Detect which cell encompasses the target text, then output its (X, Y) center coordinate. 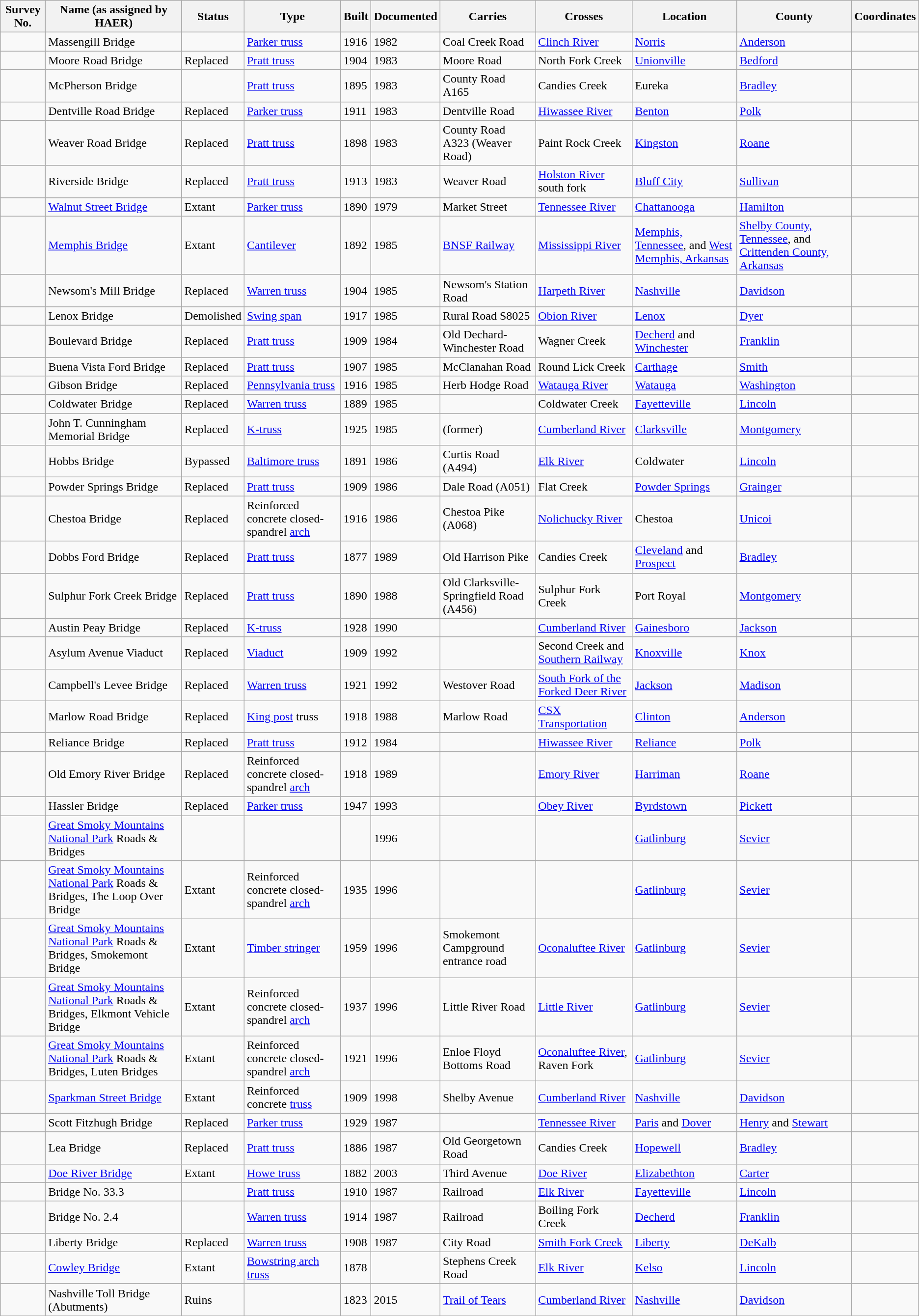
Bridge No. 33.3 (114, 1192)
City Road (487, 1242)
Oconaluftee River, Raven Fork (584, 1059)
Emory River (584, 774)
1979 (405, 207)
Obion River (584, 316)
1913 (356, 182)
Rural Road S8025 (487, 316)
Harriman (684, 774)
Moore Road (487, 60)
Howe truss (293, 1173)
1882 (356, 1173)
Great Smoky Mountains National Park Roads & Bridges, Luten Bridges (114, 1059)
Bridge No. 2.4 (114, 1217)
Nashville Toll Bridge (Abutments) (114, 1299)
Doe River Bridge (114, 1173)
Bluff City (684, 182)
Baltimore truss (293, 462)
Viaduct (293, 653)
Washington (794, 385)
Harpeth River (584, 291)
Newsom's Station Road (487, 291)
1917 (356, 316)
Type (293, 17)
Memphis, Tennessee, and West Memphis, Arkansas (684, 246)
South Fork of the Forked Deer River (584, 685)
1892 (356, 246)
Weaver Road Bridge (114, 143)
Watauga River (584, 385)
Coal Creek Road (487, 42)
1928 (356, 628)
Crosses (584, 17)
Smith (794, 367)
Cowley Bridge (114, 1268)
Name (as assigned by HAER) (114, 17)
Weaver Road (487, 182)
Hopewell (684, 1148)
1823 (356, 1299)
Stephens Creek Road (487, 1268)
1910 (356, 1192)
1895 (356, 85)
Pickett (794, 806)
Unicoi (794, 519)
Old Dechard-Winchester Road (487, 341)
1886 (356, 1148)
Survey No. (23, 17)
North Fork Creek (584, 60)
Lenox Bridge (114, 316)
Old Clarksville-Springfield Road (A456) (487, 596)
Coldwater Bridge (114, 404)
1891 (356, 462)
Clinton (684, 717)
Kelso (684, 1268)
Smokemont Campground entrance road (487, 949)
1877 (356, 557)
2003 (405, 1173)
Carthage (684, 367)
Ruins (213, 1299)
Liberty Bridge (114, 1242)
Pennsylvania truss (293, 385)
Campbell's Levee Bridge (114, 685)
Reliance Bridge (114, 742)
Riverside Bridge (114, 182)
1935 (356, 890)
1914 (356, 1217)
Boulevard Bridge (114, 341)
Norris (684, 42)
Coldwater Creek (584, 404)
McPherson Bridge (114, 85)
Shelby County, Tennessee, and Crittenden County, Arkansas (794, 246)
Byrdstown (684, 806)
Documented (405, 17)
Sullivan (794, 182)
1998 (405, 1097)
King post truss (293, 717)
Lenox (684, 316)
1912 (356, 742)
1947 (356, 806)
1907 (356, 367)
Great Smoky Mountains National Park Roads & Bridges, Smokemont Bridge (114, 949)
Sulphur Fork Creek (584, 596)
Old Harrison Pike (487, 557)
County (794, 17)
Gainesboro (684, 628)
Built (356, 17)
Smith Fork Creek (584, 1242)
Buena Vista Ford Bridge (114, 367)
1878 (356, 1268)
1993 (405, 806)
John T. Cunningham Memorial Bridge (114, 429)
Little River Road (487, 1007)
Eureka (684, 85)
Marlow Road Bridge (114, 717)
Second Creek and Southern Railway (584, 653)
Swing span (293, 316)
2015 (405, 1299)
Unionville (684, 60)
1908 (356, 1242)
Cantilever (293, 246)
Powder Springs Bridge (114, 487)
Sulphur Fork Creek Bridge (114, 596)
Coordinates (885, 17)
Elizabethton (684, 1173)
Benton (684, 111)
Grainger (794, 487)
Chestoa Bridge (114, 519)
Doe River (584, 1173)
Watauga (684, 385)
Demolished (213, 316)
Timber stringer (293, 949)
Coldwater (684, 462)
Enloe Floyd Bottoms Road (487, 1059)
1990 (405, 628)
Great Smoky Mountains National Park Roads & Bridges (114, 838)
Curtis Road (A494) (487, 462)
Hamilton (794, 207)
DeKalb (794, 1242)
Austin Peay Bridge (114, 628)
Clinch River (584, 42)
Round Lick Creek (584, 367)
Dyer (794, 316)
BNSF Railway (487, 246)
Little River (584, 1007)
Henry and Stewart (794, 1123)
Cleveland and Prospect (684, 557)
Knoxville (684, 653)
Bedford (794, 60)
Madison (794, 685)
Mississippi River (584, 246)
Carries (487, 17)
1982 (405, 42)
Third Avenue (487, 1173)
Walnut Street Bridge (114, 207)
1937 (356, 1007)
County Road A323 (Weaver Road) (487, 143)
1889 (356, 404)
Carter (794, 1173)
Chestoa (684, 519)
Chattanooga (684, 207)
Sparkman Street Bridge (114, 1097)
Lea Bridge (114, 1148)
Dentville Road Bridge (114, 111)
Reinforced concrete truss (293, 1097)
Moore Road Bridge (114, 60)
Oconaluftee River (584, 949)
Decherd (684, 1217)
Reliance (684, 742)
Great Smoky Mountains National Park Roads & Bridges, Elkmont Vehicle Bridge (114, 1007)
Flat Creek (584, 487)
1911 (356, 111)
1925 (356, 429)
Old Emory River Bridge (114, 774)
Trail of Tears (487, 1299)
Herb Hodge Road (487, 385)
Market Street (487, 207)
Port Royal (684, 596)
County Road A165 (487, 85)
Wagner Creek (584, 341)
Chestoa Pike (A068) (487, 519)
Knox (794, 653)
Asylum Avenue Viaduct (114, 653)
Great Smoky Mountains National Park Roads & Bridges, The Loop Over Bridge (114, 890)
Status (213, 17)
Hassler Bridge (114, 806)
Dobbs Ford Bridge (114, 557)
Marlow Road (487, 717)
Obey River (584, 806)
Location (684, 17)
Hobbs Bridge (114, 462)
Dentville Road (487, 111)
Paris and Dover (684, 1123)
Shelby Avenue (487, 1097)
Memphis Bridge (114, 246)
Scott Fitzhugh Bridge (114, 1123)
1898 (356, 143)
1959 (356, 949)
Gibson Bridge (114, 385)
Boiling Fork Creek (584, 1217)
(former) (487, 429)
Westover Road (487, 685)
Nolichucky River (584, 519)
Dale Road (A051) (487, 487)
Newsom's Mill Bridge (114, 291)
CSX Transportation (584, 717)
Paint Rock Creek (584, 143)
1929 (356, 1123)
Holston River south fork (584, 182)
Massengill Bridge (114, 42)
Powder Springs (684, 487)
Bypassed (213, 462)
McClanahan Road (487, 367)
Old Georgetown Road (487, 1148)
Bowstring arch truss (293, 1268)
Decherd and Winchester (684, 341)
Clarksville (684, 429)
Kingston (684, 143)
Liberty (684, 1242)
